Extract the [X, Y] coordinate from the center of the cell holding the provided text.  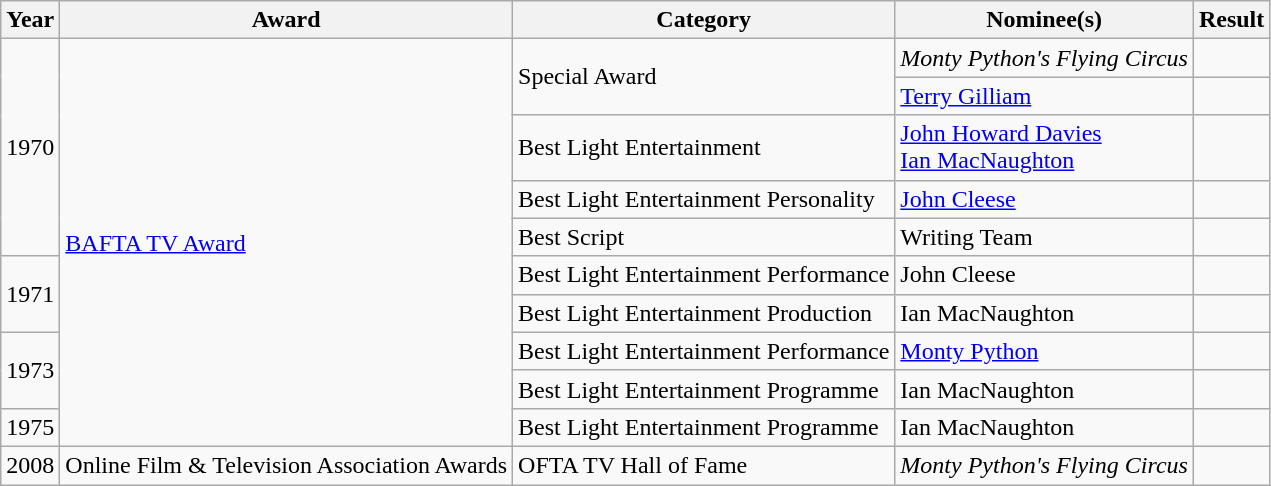
John Howard DaviesIan MacNaughton [1044, 148]
Online Film & Television Association Awards [286, 465]
Award [286, 20]
Category [704, 20]
1970 [30, 148]
Best Script [704, 237]
Best Light Entertainment Production [704, 313]
OFTA TV Hall of Fame [704, 465]
1971 [30, 294]
Best Light Entertainment Personality [704, 199]
Special Award [704, 77]
Year [30, 20]
Terry Gilliam [1044, 96]
Result [1231, 20]
Nominee(s) [1044, 20]
Monty Python [1044, 351]
Best Light Entertainment [704, 148]
1975 [30, 427]
2008 [30, 465]
BAFTA TV Award [286, 243]
Writing Team [1044, 237]
1973 [30, 370]
